Scan for the cell matching the given text and deliver its (x, y) coordinate at center. 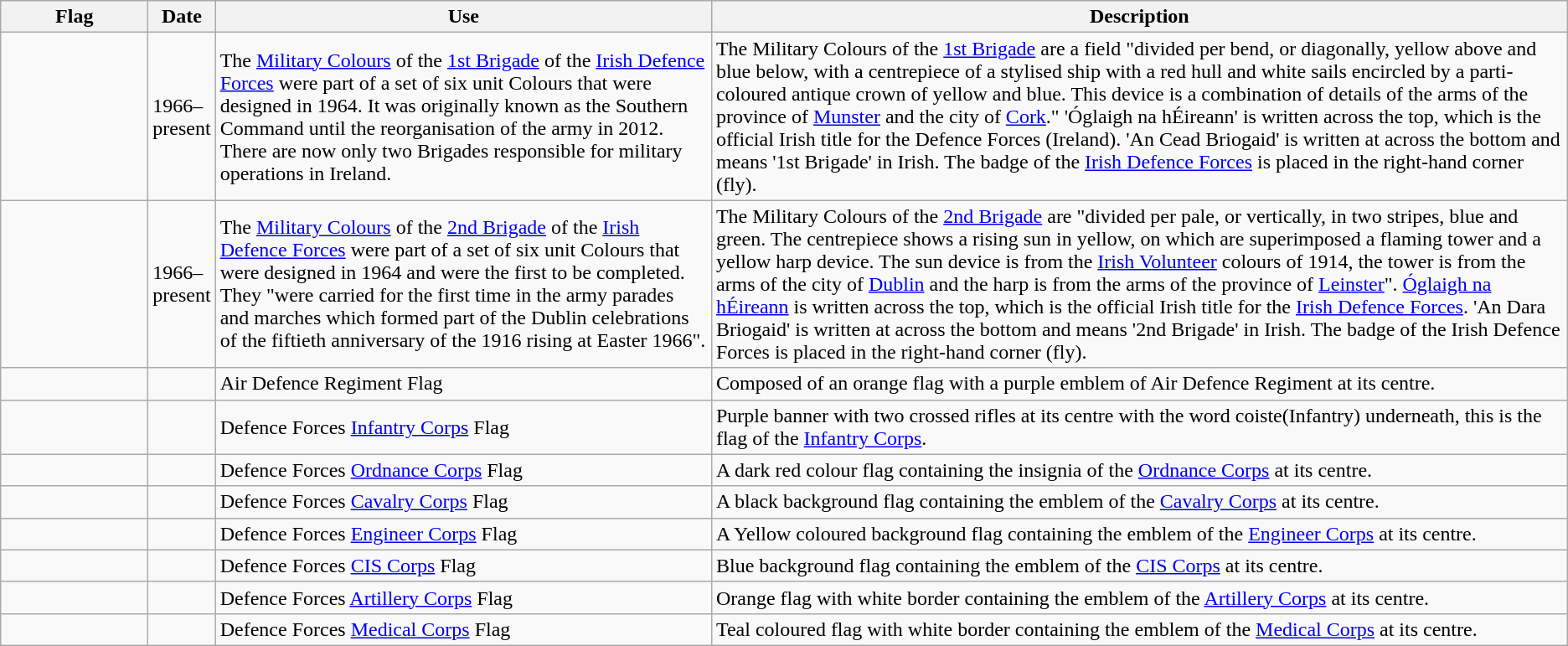
Teal coloured flag with white border containing the emblem of the Medical Corps at its centre. (1139, 629)
Date (182, 17)
Defence Forces CIS Corps Flag (463, 566)
Description (1139, 17)
Orange flag with white border containing the emblem of the Artillery Corps at its centre. (1139, 597)
Air Defence Regiment Flag (463, 384)
Defence Forces Cavalry Corps Flag (463, 502)
A Yellow coloured background flag containing the emblem of the Engineer Corps at its centre. (1139, 534)
Purple banner with two crossed rifles at its centre with the word coiste(Infantry) underneath, this is the flag of the Infantry Corps. (1139, 427)
Use (463, 17)
Defence Forces Medical Corps Flag (463, 629)
Composed of an orange flag with a purple emblem of Air Defence Regiment at its centre. (1139, 384)
Defence Forces Artillery Corps Flag (463, 597)
Defence Forces Ordnance Corps Flag (463, 470)
A dark red colour flag containing the insignia of the Ordnance Corps at its centre. (1139, 470)
Blue background flag containing the emblem of the CIS Corps at its centre. (1139, 566)
A black background flag containing the emblem of the Cavalry Corps at its centre. (1139, 502)
Defence Forces Infantry Corps Flag (463, 427)
Flag (75, 17)
Defence Forces Engineer Corps Flag (463, 534)
